Search for the cell housing the specified text and yield its [x, y] center coordinate. 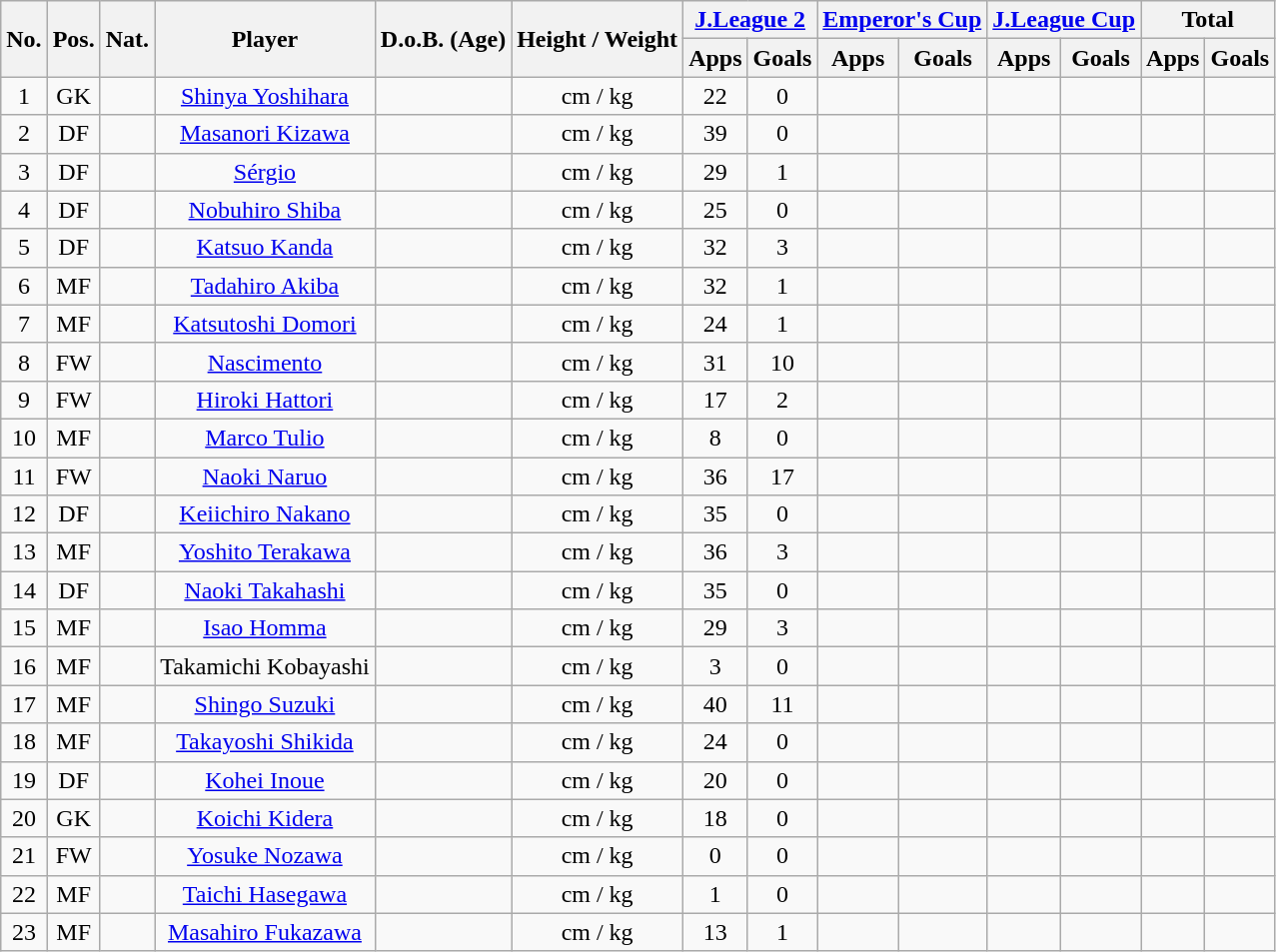
Emperor's Cup [902, 20]
40 [715, 704]
Katsuo Kanda [266, 248]
Hiroki Hattori [266, 400]
14 [24, 590]
21 [24, 856]
Masahiro Fukazawa [266, 932]
31 [715, 362]
Takamichi Kobayashi [266, 666]
Katsutoshi Domori [266, 324]
Naoki Takahashi [266, 590]
Koichi Kidera [266, 818]
Tadahiro Akiba [266, 286]
Nat. [127, 39]
Player [266, 39]
Height / Weight [598, 39]
Naoki Naruo [266, 476]
16 [24, 666]
Nobuhiro Shiba [266, 210]
D.o.B. (Age) [443, 39]
12 [24, 514]
Marco Tulio [266, 438]
Yosuke Nozawa [266, 856]
15 [24, 628]
Pos. [74, 39]
Total [1208, 20]
Nascimento [266, 362]
Shinya Yoshihara [266, 96]
23 [24, 932]
Sérgio [266, 172]
19 [24, 780]
39 [715, 134]
No. [24, 39]
Taichi Hasegawa [266, 894]
J.League Cup [1064, 20]
6 [24, 286]
Isao Homma [266, 628]
Shingo Suzuki [266, 704]
Masanori Kizawa [266, 134]
4 [24, 210]
Takayoshi Shikida [266, 742]
Keiichiro Nakano [266, 514]
Kohei Inoue [266, 780]
25 [715, 210]
7 [24, 324]
Yoshito Terakawa [266, 552]
J.League 2 [750, 20]
5 [24, 248]
9 [24, 400]
